For the text-containing cell, return its midpoint in (X, Y) coordinate format. 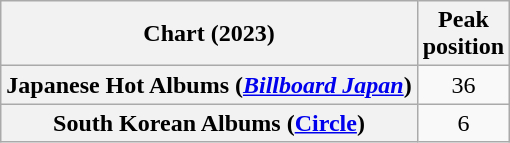
6 (463, 123)
Peakposition (463, 34)
South Korean Albums (Circle) (209, 123)
Chart (2023) (209, 34)
36 (463, 85)
Japanese Hot Albums (Billboard Japan) (209, 85)
